From the cell containing the given text, extract its center point as [x, y] coordinate. 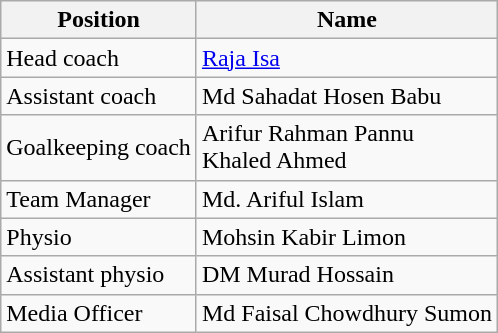
Assistant physio [99, 275]
Md. Ariful Islam [346, 199]
Md Faisal Chowdhury Sumon [346, 313]
Media Officer [99, 313]
Team Manager [99, 199]
Head coach [99, 58]
Name [346, 20]
Md Sahadat Hosen Babu [346, 96]
Arifur Rahman Pannu Khaled Ahmed [346, 148]
Mohsin Kabir Limon [346, 237]
Physio [99, 237]
DM Murad Hossain [346, 275]
Goalkeeping coach [99, 148]
Position [99, 20]
Assistant coach [99, 96]
Raja Isa [346, 58]
